Find where the given text appears and provide that cell's center as (x, y) coordinate. 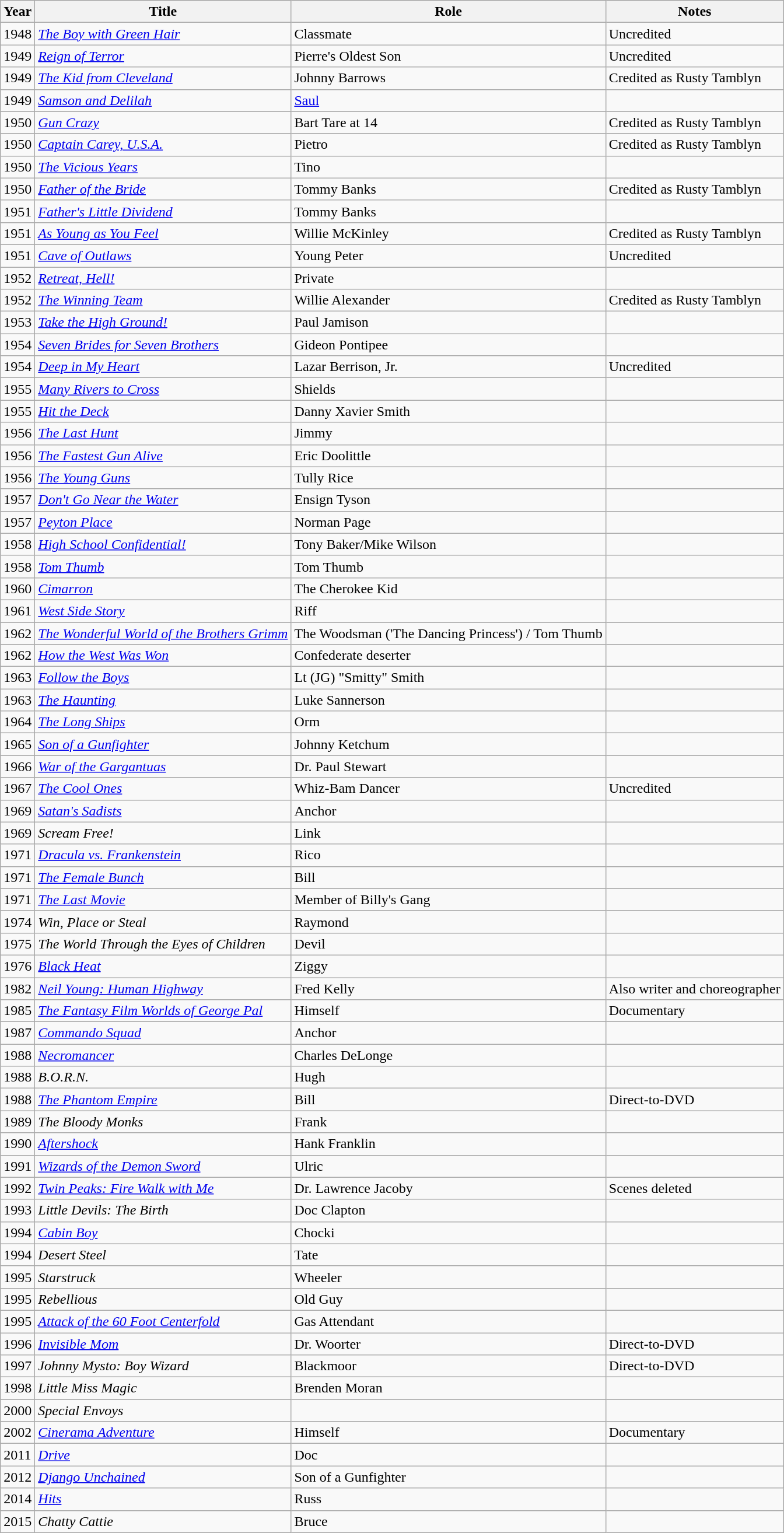
Johnny Barrows (448, 78)
The Cherokee Kid (448, 589)
Attack of the 60 Foot Centerfold (163, 1321)
1960 (17, 589)
Ensign Tyson (448, 500)
Johnny Mysto: Boy Wizard (163, 1366)
Saul (448, 100)
How the West Was Won (163, 656)
Don't Go Near the Water (163, 500)
The Long Ships (163, 722)
Blackmoor (448, 1366)
1992 (17, 1188)
Chatty Cattie (163, 1521)
Little Devils: The Birth (163, 1210)
1996 (17, 1343)
Wizards of the Demon Sword (163, 1166)
Django Unchained (163, 1477)
Danny Xavier Smith (448, 411)
The Kid from Cleveland (163, 78)
Ulric (448, 1166)
2002 (17, 1433)
Commando Squad (163, 1033)
2015 (17, 1521)
Also writer and choreographer (694, 989)
Gas Attendant (448, 1321)
Title (163, 12)
Jimmy (448, 433)
Dr. Lawrence Jacoby (448, 1188)
Gideon Pontipee (448, 345)
Willie McKinley (448, 233)
Samson and Delilah (163, 100)
Dracula vs. Frankenstein (163, 855)
Bart Tare at 14 (448, 123)
Take the High Ground! (163, 323)
Bruce (448, 1521)
Tino (448, 167)
2012 (17, 1477)
Father of the Bride (163, 189)
1991 (17, 1166)
Luke Sannerson (448, 700)
1987 (17, 1033)
Win, Place or Steal (163, 922)
Doc (448, 1455)
2000 (17, 1410)
Shields (448, 389)
Retreat, Hell! (163, 278)
The Young Guns (163, 478)
The Female Bunch (163, 877)
Captain Carey, U.S.A. (163, 145)
The Vicious Years (163, 167)
Lazar Berrison, Jr. (448, 367)
Tony Baker/Mike Wilson (448, 544)
The Haunting (163, 700)
1998 (17, 1388)
Invisible Mom (163, 1343)
Special Envoys (163, 1410)
The Wonderful World of the Brothers Grimm (163, 633)
Aftershock (163, 1144)
1997 (17, 1366)
1985 (17, 1011)
1975 (17, 944)
War of the Gargantuas (163, 766)
As Young as You Feel (163, 233)
Black Heat (163, 966)
Chocki (448, 1233)
Eric Doolittle (448, 456)
Hank Franklin (448, 1144)
Hugh (448, 1077)
Little Miss Magic (163, 1388)
Cabin Boy (163, 1233)
Raymond (448, 922)
Father's Little Dividend (163, 211)
Willie Alexander (448, 300)
Gun Crazy (163, 123)
Deep in My Heart (163, 367)
Old Guy (448, 1299)
1965 (17, 744)
The Fastest Gun Alive (163, 456)
Johnny Ketchum (448, 744)
1974 (17, 922)
Doc Clapton (448, 1210)
High School Confidential! (163, 544)
Brenden Moran (448, 1388)
B.O.R.N. (163, 1077)
Seven Brides for Seven Brothers (163, 345)
The Bloody Monks (163, 1122)
The Cool Ones (163, 789)
Satan's Sadists (163, 811)
Twin Peaks: Fire Walk with Me (163, 1188)
Many Rivers to Cross (163, 389)
1948 (17, 34)
Devil (448, 944)
Link (448, 833)
Private (448, 278)
Russ (448, 1499)
2014 (17, 1499)
1961 (17, 611)
Scenes deleted (694, 1188)
Fred Kelly (448, 989)
Rico (448, 855)
Ziggy (448, 966)
1982 (17, 989)
Dr. Woorter (448, 1343)
1967 (17, 789)
Confederate deserter (448, 656)
Riff (448, 611)
1966 (17, 766)
The World Through the Eyes of Children (163, 944)
Whiz-Bam Dancer (448, 789)
1953 (17, 323)
Wheeler (448, 1277)
Drive (163, 1455)
2011 (17, 1455)
Role (448, 12)
1993 (17, 1210)
Tate (448, 1255)
Dr. Paul Stewart (448, 766)
Paul Jamison (448, 323)
Follow the Boys (163, 678)
Reign of Terror (163, 56)
Starstruck (163, 1277)
Neil Young: Human Highway (163, 989)
Lt (JG) "Smitty" Smith (448, 678)
Young Peter (448, 256)
Hits (163, 1499)
Frank (448, 1122)
Charles DeLonge (448, 1055)
Classmate (448, 34)
1989 (17, 1122)
Pietro (448, 145)
The Last Movie (163, 900)
Member of Billy's Gang (448, 900)
Necromancer (163, 1055)
Cinerama Adventure (163, 1433)
Scream Free! (163, 833)
1964 (17, 722)
Pierre's Oldest Son (448, 56)
1990 (17, 1144)
The Last Hunt (163, 433)
Rebellious (163, 1299)
Cimarron (163, 589)
Year (17, 12)
1976 (17, 966)
The Boy with Green Hair (163, 34)
Cave of Outlaws (163, 256)
Peyton Place (163, 522)
The Woodsman ('The Dancing Princess') / Tom Thumb (448, 633)
The Winning Team (163, 300)
West Side Story (163, 611)
Norman Page (448, 522)
Desert Steel (163, 1255)
Notes (694, 12)
The Fantasy Film Worlds of George Pal (163, 1011)
Hit the Deck (163, 411)
Orm (448, 722)
Tully Rice (448, 478)
The Phantom Empire (163, 1100)
